Provide the [x, y] coordinate of the cell's center where the given text is located.  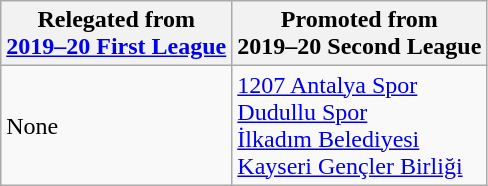
1207 Antalya SporDudullu Sporİlkadım BelediyesiKayseri Gençler Birliği [360, 126]
None [116, 126]
Relegated from2019–20 First League [116, 34]
Promoted from2019–20 Second League [360, 34]
